Identify which cell holds the provided text, then report its (x, y) central coordinate. 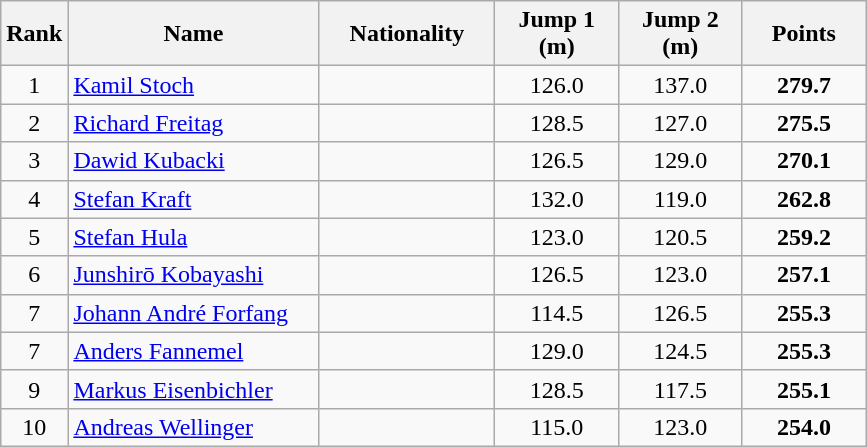
Name (194, 34)
Andreas Wellinger (194, 427)
Points (804, 34)
Stefan Kraft (194, 199)
Johann André Forfang (194, 313)
Dawid Kubacki (194, 161)
254.0 (804, 427)
114.5 (557, 313)
10 (34, 427)
9 (34, 389)
259.2 (804, 237)
Stefan Hula (194, 237)
Markus Eisenbichler (194, 389)
3 (34, 161)
Jump 2 (m) (681, 34)
275.5 (804, 123)
2 (34, 123)
119.0 (681, 199)
117.5 (681, 389)
127.0 (681, 123)
Rank (34, 34)
Kamil Stoch (194, 85)
1 (34, 85)
270.1 (804, 161)
257.1 (804, 275)
137.0 (681, 85)
120.5 (681, 237)
Anders Fannemel (194, 351)
Junshirō Kobayashi (194, 275)
6 (34, 275)
115.0 (557, 427)
255.1 (804, 389)
5 (34, 237)
126.0 (557, 85)
279.7 (804, 85)
132.0 (557, 199)
4 (34, 199)
124.5 (681, 351)
Jump 1 (m) (557, 34)
Nationality (407, 34)
262.8 (804, 199)
Richard Freitag (194, 123)
